Output the [x, y] coordinate of the center of the cell containing the given text.  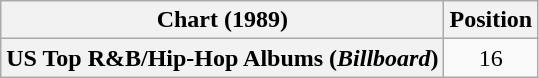
Chart (1989) [222, 20]
US Top R&B/Hip-Hop Albums (Billboard) [222, 58]
Position [491, 20]
16 [491, 58]
